Pinpoint the cell where the given text exists, returning its (x, y) midpoint coordinate. 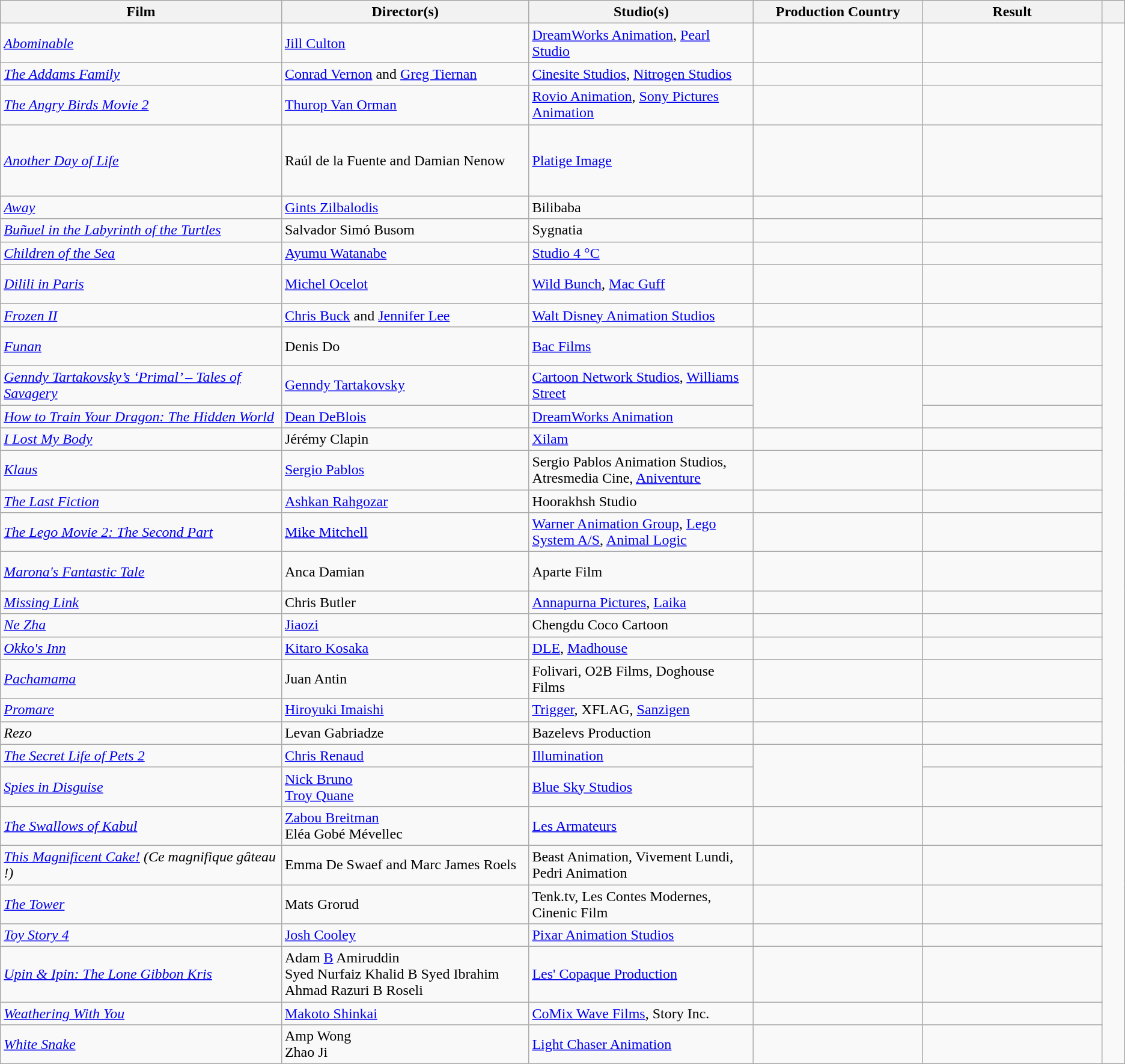
Studio(s) (641, 12)
Jill Culton (405, 43)
Mike Mitchell (405, 533)
Away (141, 207)
Aparte Film (641, 571)
Adam B AmiruddinSyed Nurfaiz Khalid B Syed IbrahimAhmad Razuri B Roseli (405, 974)
Emma De Swaef and Marc James Roels (405, 864)
Wild Bunch, Mac Guff (641, 284)
Walt Disney Animation Studios (641, 315)
Genndy Tartakovsky’s ‘Primal’ – Tales of Savagery (141, 385)
Chris Butler (405, 602)
Amp WongZhao Ji (405, 1045)
DLE, Madhouse (641, 648)
CoMix Wave Films, Story Inc. (641, 1014)
How to Train Your Dragon: The Hidden World (141, 417)
Platige Image (641, 160)
Denis Do (405, 346)
Director(s) (405, 12)
Juan Antin (405, 679)
Light Chaser Animation (641, 1045)
Upin & Ipin: The Lone Gibbon Kris (141, 974)
Spies in Disguise (141, 786)
The Swallows of Kabul (141, 826)
Tenk.tv, Les Contes Modernes, Cinenic Film (641, 904)
Warner Animation Group, Lego System A/S, Animal Logic (641, 533)
Dean DeBlois (405, 417)
The Tower (141, 904)
Film (141, 12)
Chengdu Coco Cartoon (641, 625)
Bac Films (641, 346)
Ayumu Watanabe (405, 253)
Jérémy Clapin (405, 439)
Blue Sky Studios (641, 786)
Les Armateurs (641, 826)
Rezo (141, 733)
The Lego Movie 2: The Second Part (141, 533)
The Addams Family (141, 74)
Sergio Pablos (405, 470)
Toy Story 4 (141, 935)
The Last Fiction (141, 501)
Makoto Shinkai (405, 1014)
DreamWorks Animation (641, 417)
Frozen II (141, 315)
Ashkan Rahgozar (405, 501)
Josh Cooley (405, 935)
Cinesite Studios, Nitrogen Studios (641, 74)
Rovio Animation, Sony Pictures Animation (641, 105)
Chris Buck and Jennifer Lee (405, 315)
The Angry Birds Movie 2 (141, 105)
Hoorakhsh Studio (641, 501)
Cartoon Network Studios, Williams Street (641, 385)
Trigger, XFLAG, Sanzigen (641, 710)
Result (1012, 12)
Thurop Van Orman (405, 105)
Children of the Sea (141, 253)
The Secret Life of Pets 2 (141, 756)
Folivari, O2B Films, Doghouse Films (641, 679)
I Lost My Body (141, 439)
Promare (141, 710)
Illumination (641, 756)
Gints Zilbalodis (405, 207)
Hiroyuki Imaishi (405, 710)
Buñuel in the Labyrinth of the Turtles (141, 230)
White Snake (141, 1045)
Studio 4 °C (641, 253)
Jiaozi (405, 625)
Dilili in Paris (141, 284)
Raúl de la Fuente and Damian Nenow (405, 160)
Funan (141, 346)
Anca Damian (405, 571)
Sygnatia (641, 230)
Another Day of Life (141, 160)
Mats Grorud (405, 904)
Weathering With You (141, 1014)
Okko's Inn (141, 648)
Levan Gabriadze (405, 733)
Bazelevs Production (641, 733)
Pachamama (141, 679)
Abominable (141, 43)
Salvador Simó Busom (405, 230)
Michel Ocelot (405, 284)
DreamWorks Animation, Pearl Studio (641, 43)
Nick BrunoTroy Quane (405, 786)
Xilam (641, 439)
Conrad Vernon and Greg Tiernan (405, 74)
Production Country (838, 12)
Zabou BreitmanEléa Gobé Mévellec (405, 826)
Klaus (141, 470)
Annapurna Pictures, Laika (641, 602)
Chris Renaud (405, 756)
Missing Link (141, 602)
Kitaro Kosaka (405, 648)
Marona's Fantastic Tale (141, 571)
This Magnificent Cake! (Ce magnifique gâteau !) (141, 864)
Genndy Tartakovsky (405, 385)
Bilibaba (641, 207)
Beast Animation, Vivement Lundi, Pedri Animation (641, 864)
Ne Zha (141, 625)
Sergio Pablos Animation Studios, Atresmedia Cine, Aniventure (641, 470)
Pixar Animation Studios (641, 935)
Les' Copaque Production (641, 974)
